Scan for the cell matching the given text and deliver its (X, Y) coordinate at center. 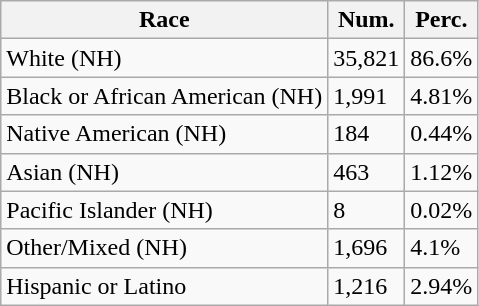
1.12% (442, 172)
4.1% (442, 248)
86.6% (442, 58)
4.81% (442, 96)
8 (366, 210)
Perc. (442, 20)
1,696 (366, 248)
1,991 (366, 96)
Race (164, 20)
Pacific Islander (NH) (164, 210)
184 (366, 134)
1,216 (366, 286)
0.44% (442, 134)
Black or African American (NH) (164, 96)
463 (366, 172)
Other/Mixed (NH) (164, 248)
35,821 (366, 58)
White (NH) (164, 58)
Native American (NH) (164, 134)
0.02% (442, 210)
2.94% (442, 286)
Asian (NH) (164, 172)
Num. (366, 20)
Hispanic or Latino (164, 286)
